Provide the [x, y] coordinate of the cell's center where the given text is located.  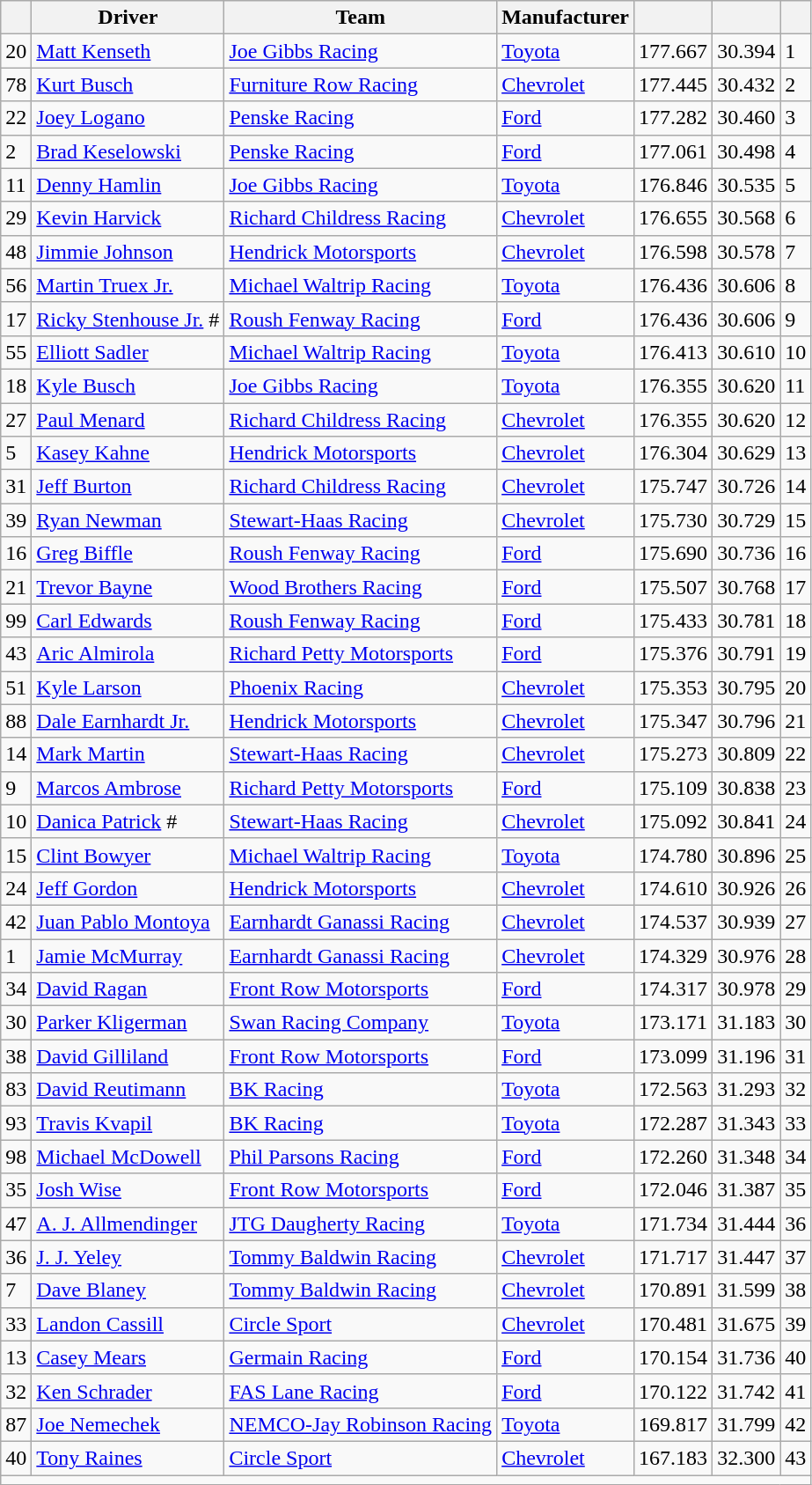
Driver [128, 18]
Elliott Sadler [128, 352]
175.109 [674, 788]
Mark Martin [128, 754]
David Reutimann [128, 1090]
171.734 [674, 1224]
A. J. Allmendinger [128, 1224]
Joe Nemechek [128, 1424]
51 [16, 687]
Josh Wise [128, 1190]
31.742 [746, 1391]
30.535 [746, 185]
Swan Racing Company [361, 1023]
Kevin Harvick [128, 218]
30.781 [746, 621]
Kyle Larson [128, 687]
172.563 [674, 1090]
30.394 [746, 51]
177.282 [674, 118]
30.795 [746, 687]
30.498 [746, 151]
176.413 [674, 352]
32.300 [746, 1458]
30.568 [746, 218]
6 [795, 218]
31.196 [746, 1056]
Joey Logano [128, 118]
30.838 [746, 788]
19 [795, 654]
30.978 [746, 989]
Phil Parsons Racing [361, 1157]
4 [795, 151]
Carl Edwards [128, 621]
Jimmie Johnson [128, 252]
30.768 [746, 587]
23 [795, 788]
170.481 [674, 1324]
31.293 [746, 1090]
12 [795, 420]
JTG Daugherty Racing [361, 1224]
172.260 [674, 1157]
Team [361, 18]
30.610 [746, 352]
30.896 [746, 855]
3 [795, 118]
Marcos Ambrose [128, 788]
56 [16, 285]
31.348 [746, 1157]
55 [16, 352]
175.690 [674, 554]
Phoenix Racing [361, 687]
83 [16, 1090]
173.171 [674, 1023]
31.736 [746, 1357]
174.610 [674, 888]
Aric Almirola [128, 654]
174.537 [674, 922]
175.433 [674, 621]
31.447 [746, 1257]
Juan Pablo Montoya [128, 922]
175.092 [674, 821]
171.717 [674, 1257]
31.675 [746, 1324]
Casey Mears [128, 1357]
31.343 [746, 1123]
172.046 [674, 1190]
Jamie McMurray [128, 955]
Ken Schrader [128, 1391]
Clint Bowyer [128, 855]
31.799 [746, 1424]
31.599 [746, 1290]
30.578 [746, 252]
Brad Keselowski [128, 151]
176.304 [674, 453]
177.445 [674, 85]
93 [16, 1123]
31.183 [746, 1023]
J. J. Yeley [128, 1257]
Kurt Busch [128, 85]
Ricky Stenhouse Jr. # [128, 319]
30.629 [746, 453]
30.791 [746, 654]
175.507 [674, 587]
176.655 [674, 218]
170.122 [674, 1391]
174.329 [674, 955]
Denny Hamlin [128, 185]
Landon Cassill [128, 1324]
30.841 [746, 821]
30.432 [746, 85]
FAS Lane Racing [361, 1391]
175.747 [674, 487]
175.376 [674, 654]
Trevor Bayne [128, 587]
Tony Raines [128, 1458]
169.817 [674, 1424]
Germain Racing [361, 1357]
175.730 [674, 520]
26 [795, 888]
Dale Earnhardt Jr. [128, 721]
30.729 [746, 520]
Martin Truex Jr. [128, 285]
87 [16, 1424]
Danica Patrick # [128, 821]
Paul Menard [128, 420]
167.183 [674, 1458]
177.061 [674, 151]
175.347 [674, 721]
98 [16, 1157]
30.726 [746, 487]
174.780 [674, 855]
Jeff Burton [128, 487]
25 [795, 855]
48 [16, 252]
175.273 [674, 754]
Parker Kligerman [128, 1023]
170.154 [674, 1357]
31.387 [746, 1190]
8 [795, 285]
41 [795, 1391]
Michael McDowell [128, 1157]
30.796 [746, 721]
99 [16, 621]
Kasey Kahne [128, 453]
Furniture Row Racing [361, 85]
173.099 [674, 1056]
Kyle Busch [128, 386]
175.353 [674, 687]
172.287 [674, 1123]
176.598 [674, 252]
30.736 [746, 554]
David Gilliland [128, 1056]
Manufacturer [566, 18]
88 [16, 721]
Ryan Newman [128, 520]
Dave Blaney [128, 1290]
30.976 [746, 955]
Travis Kvapil [128, 1123]
28 [795, 955]
30.460 [746, 118]
David Ragan [128, 989]
30.809 [746, 754]
176.846 [674, 185]
31.444 [746, 1224]
30.926 [746, 888]
NEMCO-Jay Robinson Racing [361, 1424]
37 [795, 1257]
30.939 [746, 922]
47 [16, 1224]
170.891 [674, 1290]
Wood Brothers Racing [361, 587]
Matt Kenseth [128, 51]
Greg Biffle [128, 554]
174.317 [674, 989]
Jeff Gordon [128, 888]
177.667 [674, 51]
78 [16, 85]
